Identify which cell holds the provided text, then report its [x, y] central coordinate. 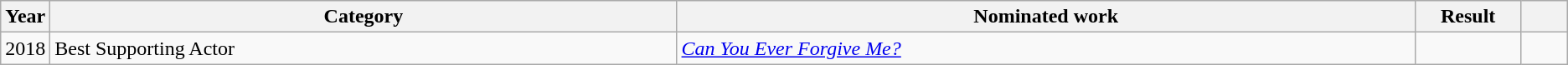
2018 [25, 48]
Category [364, 17]
Best Supporting Actor [364, 48]
Can You Ever Forgive Me? [1045, 48]
Nominated work [1045, 17]
Year [25, 17]
Result [1467, 17]
